Capture the cell that displays the provided text and extract its [x, y] central coordinate. 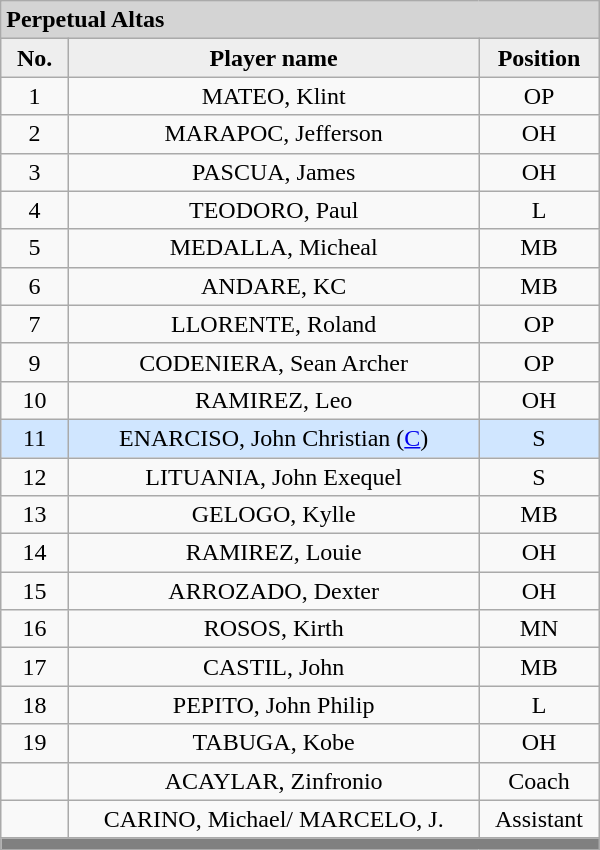
9 [35, 362]
RAMIREZ, Leo [274, 400]
MARAPOC, Jefferson [274, 134]
LLORENTE, Roland [274, 324]
2 [35, 134]
No. [35, 58]
5 [35, 248]
3 [35, 172]
Coach [539, 781]
Assistant [539, 819]
ANDARE, KC [274, 286]
Player name [274, 58]
10 [35, 400]
GELOGO, Kylle [274, 515]
18 [35, 705]
19 [35, 743]
CARINO, Michael/ MARCELO, J. [274, 819]
ARROZADO, Dexter [274, 591]
TABUGA, Kobe [274, 743]
16 [35, 629]
13 [35, 515]
12 [35, 477]
ENARCISO, John Christian (C) [274, 438]
PASCUA, James [274, 172]
RAMIREZ, Louie [274, 553]
11 [35, 438]
CASTIL, John [274, 667]
7 [35, 324]
1 [35, 96]
Position [539, 58]
MATEO, Klint [274, 96]
17 [35, 667]
14 [35, 553]
Perpetual Altas [300, 20]
15 [35, 591]
CODENIERA, Sean Archer [274, 362]
LITUANIA, John Exequel [274, 477]
ROSOS, Kirth [274, 629]
MN [539, 629]
4 [35, 210]
MEDALLA, Micheal [274, 248]
PEPITO, John Philip [274, 705]
6 [35, 286]
ACAYLAR, Zinfronio [274, 781]
TEODORO, Paul [274, 210]
